Extract the (x, y) coordinate from the center of the cell holding the provided text.  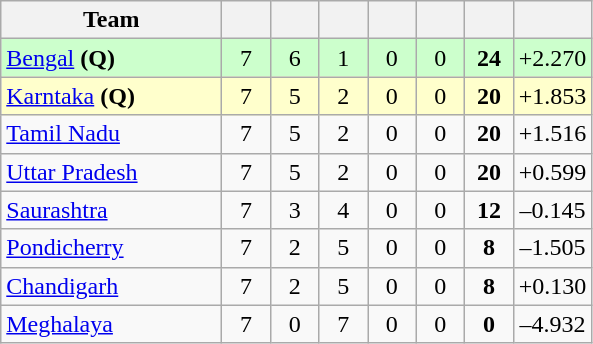
–4.932 (552, 324)
4 (344, 210)
Tamil Nadu (112, 134)
24 (490, 58)
+2.270 (552, 58)
+1.516 (552, 134)
Uttar Pradesh (112, 172)
Meghalaya (112, 324)
6 (294, 58)
Chandigarh (112, 286)
–0.145 (552, 210)
Saurashtra (112, 210)
Karntaka (Q) (112, 96)
+0.130 (552, 286)
Bengal (Q) (112, 58)
Pondicherry (112, 248)
+0.599 (552, 172)
1 (344, 58)
12 (490, 210)
Team (112, 20)
+1.853 (552, 96)
–1.505 (552, 248)
3 (294, 210)
